From the cell containing the given text, extract its center point as (X, Y) coordinate. 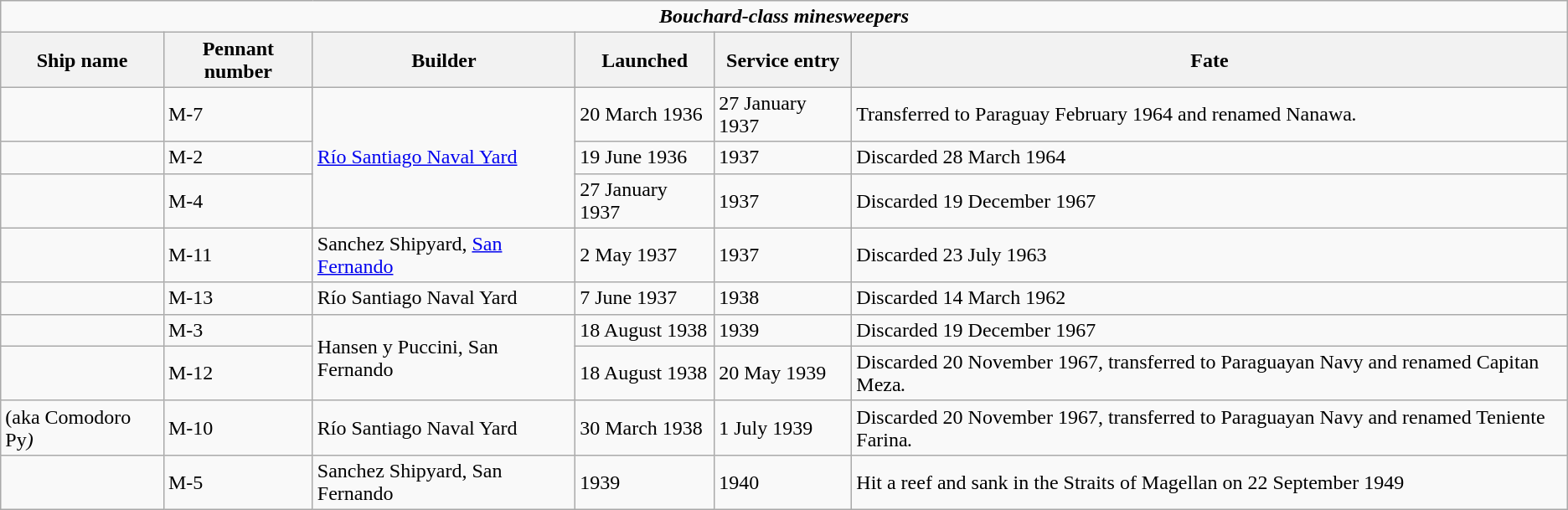
(aka Comodoro Py) (82, 427)
Discarded 23 July 1963 (1210, 255)
M-3 (238, 330)
Launched (645, 60)
Hit a reef and sank in the Straits of Magellan on 22 September 1949 (1210, 482)
Discarded 20 November 1967, transferred to Paraguayan Navy and renamed Teniente Farina. (1210, 427)
M-11 (238, 255)
1 July 1939 (783, 427)
M-13 (238, 298)
1940 (783, 482)
M-7 (238, 114)
20 March 1936 (645, 114)
30 March 1938 (645, 427)
19 June 1936 (645, 157)
Discarded 28 March 1964 (1210, 157)
Builder (444, 60)
20 May 1939 (783, 373)
2 May 1937 (645, 255)
Fate (1210, 60)
Discarded 14 March 1962 (1210, 298)
Service entry (783, 60)
M-5 (238, 482)
1938 (783, 298)
M-2 (238, 157)
M-4 (238, 201)
M-12 (238, 373)
Bouchard-class minesweepers (784, 17)
Transferred to Paraguay February 1964 and renamed Nanawa. (1210, 114)
M-10 (238, 427)
Hansen y Puccini, San Fernando (444, 357)
Pennant number (238, 60)
Ship name (82, 60)
Discarded 20 November 1967, transferred to Paraguayan Navy and renamed Capitan Meza. (1210, 373)
7 June 1937 (645, 298)
